Locate the cell with the specified text and output its [X, Y] center coordinate. 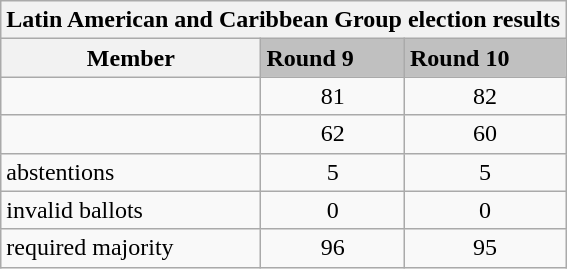
Member [131, 58]
Latin American and Caribbean Group election results [284, 20]
62 [333, 134]
82 [486, 96]
invalid ballots [131, 210]
95 [486, 248]
abstentions [131, 172]
81 [333, 96]
Round 9 [333, 58]
96 [333, 248]
required majority [131, 248]
Round 10 [486, 58]
60 [486, 134]
